From the cell containing the given text, extract its center point as (x, y) coordinate. 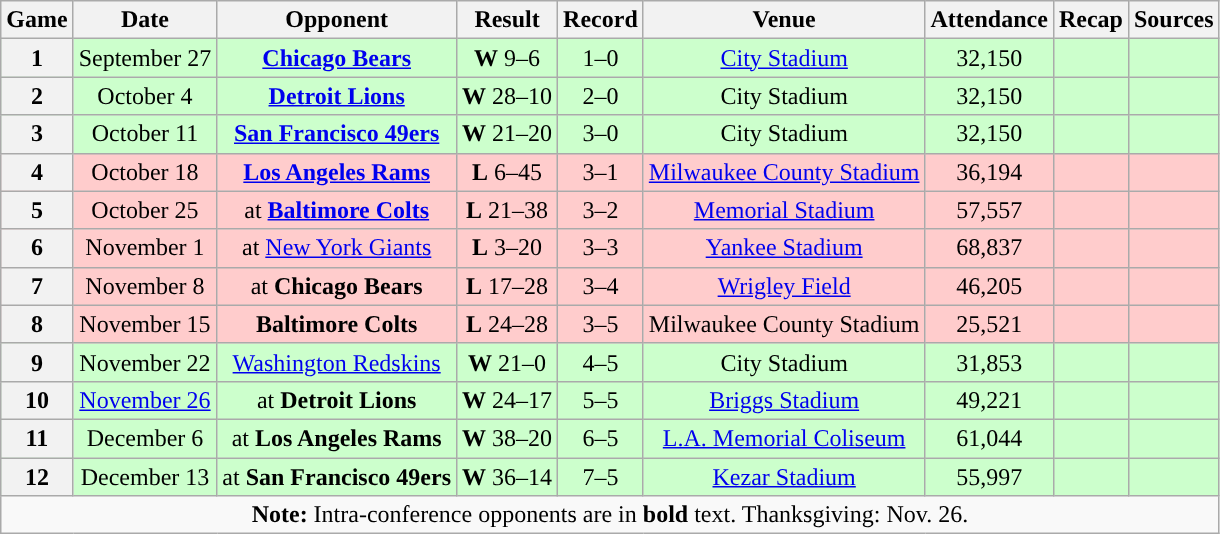
Game (37, 20)
L 6–45 (508, 172)
W 21–0 (508, 362)
61,044 (989, 438)
November 15 (145, 324)
57,557 (989, 210)
November 1 (145, 248)
at Baltimore Colts (337, 210)
36,194 (989, 172)
8 (37, 324)
4 (37, 172)
3–5 (601, 324)
Chicago Bears (337, 58)
Baltimore Colts (337, 324)
5 (37, 210)
2 (37, 96)
Opponent (337, 20)
1 (37, 58)
L 21–38 (508, 210)
10 (37, 400)
31,853 (989, 362)
11 (37, 438)
3–4 (601, 286)
25,521 (989, 324)
October 25 (145, 210)
Memorial Stadium (784, 210)
San Francisco 49ers (337, 134)
October 11 (145, 134)
W 9–6 (508, 58)
7–5 (601, 477)
W 38–20 (508, 438)
55,997 (989, 477)
December 13 (145, 477)
at Chicago Bears (337, 286)
6–5 (601, 438)
November 26 (145, 400)
at Los Angeles Rams (337, 438)
November 22 (145, 362)
Attendance (989, 20)
49,221 (989, 400)
L 24–28 (508, 324)
Wrigley Field (784, 286)
Venue (784, 20)
9 (37, 362)
W 21–20 (508, 134)
Result (508, 20)
September 27 (145, 58)
3 (37, 134)
4–5 (601, 362)
at Detroit Lions (337, 400)
46,205 (989, 286)
Yankee Stadium (784, 248)
W 24–17 (508, 400)
1–0 (601, 58)
Record (601, 20)
2–0 (601, 96)
Recap (1090, 20)
5–5 (601, 400)
at New York Giants (337, 248)
Kezar Stadium (784, 477)
Date (145, 20)
7 (37, 286)
October 4 (145, 96)
Detroit Lions (337, 96)
December 6 (145, 438)
Sources (1174, 20)
October 18 (145, 172)
12 (37, 477)
W 36–14 (508, 477)
L 3–20 (508, 248)
Los Angeles Rams (337, 172)
68,837 (989, 248)
Note: Intra-conference opponents are in bold text. Thanksgiving: Nov. 26. (610, 515)
Briggs Stadium (784, 400)
Washington Redskins (337, 362)
3–0 (601, 134)
3–3 (601, 248)
W 28–10 (508, 96)
3–1 (601, 172)
6 (37, 248)
L.A. Memorial Coliseum (784, 438)
November 8 (145, 286)
3–2 (601, 210)
at San Francisco 49ers (337, 477)
L 17–28 (508, 286)
